Output the [x, y] coordinate of the center of the cell containing the given text.  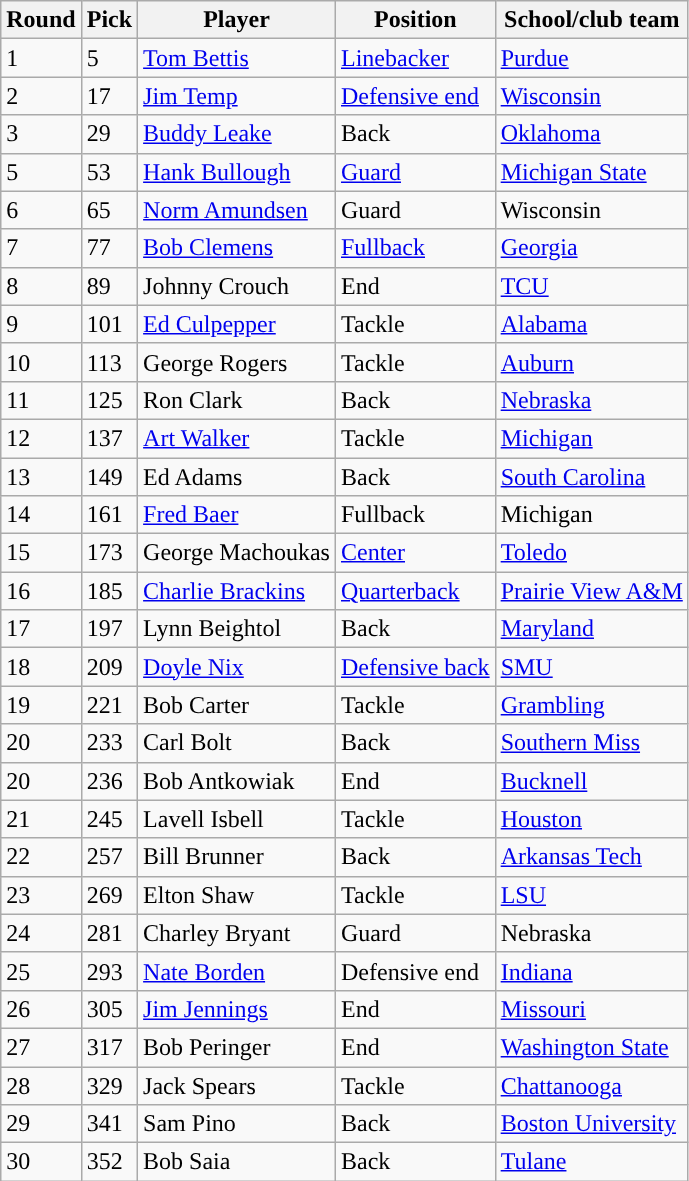
Player [237, 20]
77 [109, 248]
Jack Spears [237, 1085]
Lynn Beightol [237, 629]
George Rogers [237, 362]
281 [109, 933]
Defensive back [415, 667]
Ron Clark [237, 400]
Tulane [592, 1162]
Toledo [592, 553]
341 [109, 1124]
Ed Culpepper [237, 324]
Lavell Isbell [237, 819]
School/club team [592, 20]
293 [109, 971]
19 [41, 705]
Johnny Crouch [237, 286]
Michigan State [592, 172]
305 [109, 1009]
Charlie Brackins [237, 591]
SMU [592, 667]
Washington State [592, 1047]
Nate Borden [237, 971]
Bob Saia [237, 1162]
Chattanooga [592, 1085]
Elton Shaw [237, 895]
Linebacker [415, 58]
Ed Adams [237, 477]
101 [109, 324]
89 [109, 286]
23 [41, 895]
Alabama [592, 324]
Boston University [592, 1124]
27 [41, 1047]
185 [109, 591]
137 [109, 438]
Round [41, 20]
24 [41, 933]
Prairie View A&M [592, 591]
257 [109, 857]
Norm Amundsen [237, 210]
Bob Clemens [237, 248]
9 [41, 324]
352 [109, 1162]
Purdue [592, 58]
Houston [592, 819]
149 [109, 477]
18 [41, 667]
233 [109, 743]
Auburn [592, 362]
Missouri [592, 1009]
South Carolina [592, 477]
317 [109, 1047]
25 [41, 971]
Bob Carter [237, 705]
Jim Temp [237, 96]
12 [41, 438]
14 [41, 515]
7 [41, 248]
65 [109, 210]
236 [109, 781]
Bob Antkowiak [237, 781]
8 [41, 286]
Grambling [592, 705]
22 [41, 857]
28 [41, 1085]
173 [109, 553]
Tom Bettis [237, 58]
TCU [592, 286]
Center [415, 553]
53 [109, 172]
Bill Brunner [237, 857]
113 [109, 362]
Maryland [592, 629]
197 [109, 629]
Position [415, 20]
16 [41, 591]
Bob Peringer [237, 1047]
LSU [592, 895]
30 [41, 1162]
Carl Bolt [237, 743]
3 [41, 134]
Jim Jennings [237, 1009]
161 [109, 515]
269 [109, 895]
Fred Baer [237, 515]
1 [41, 58]
2 [41, 96]
Sam Pino [237, 1124]
209 [109, 667]
11 [41, 400]
13 [41, 477]
Georgia [592, 248]
125 [109, 400]
Pick [109, 20]
Indiana [592, 971]
26 [41, 1009]
Oklahoma [592, 134]
6 [41, 210]
George Machoukas [237, 553]
Charley Bryant [237, 933]
21 [41, 819]
Buddy Leake [237, 134]
Arkansas Tech [592, 857]
Hank Bullough [237, 172]
245 [109, 819]
Quarterback [415, 591]
329 [109, 1085]
Doyle Nix [237, 667]
Art Walker [237, 438]
Southern Miss [592, 743]
10 [41, 362]
15 [41, 553]
221 [109, 705]
Bucknell [592, 781]
